Extract the [x, y] coordinate from the center of the cell holding the provided text.  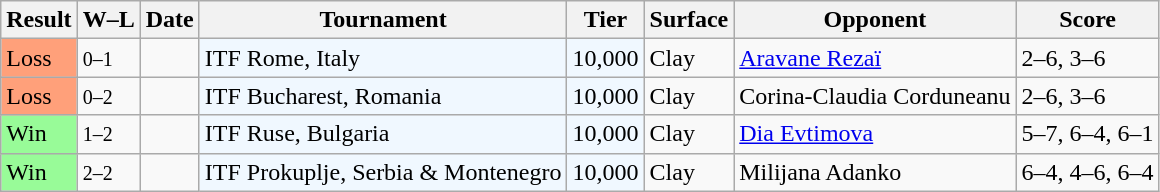
Result [39, 20]
ITF Ruse, Bulgaria [383, 134]
2–2 [108, 172]
Aravane Rezaï [875, 58]
5–7, 6–4, 6–1 [1088, 134]
ITF Prokuplje, Serbia & Montenegro [383, 172]
Dia Evtimova [875, 134]
0–2 [108, 96]
Opponent [875, 20]
Surface [689, 20]
Tier [606, 20]
Tournament [383, 20]
Corina-Claudia Corduneanu [875, 96]
1–2 [108, 134]
Milijana Adanko [875, 172]
ITF Rome, Italy [383, 58]
6–4, 4–6, 6–4 [1088, 172]
0–1 [108, 58]
ITF Bucharest, Romania [383, 96]
Score [1088, 20]
W–L [108, 20]
Date [170, 20]
